Capture the cell that displays the provided text and extract its (X, Y) central coordinate. 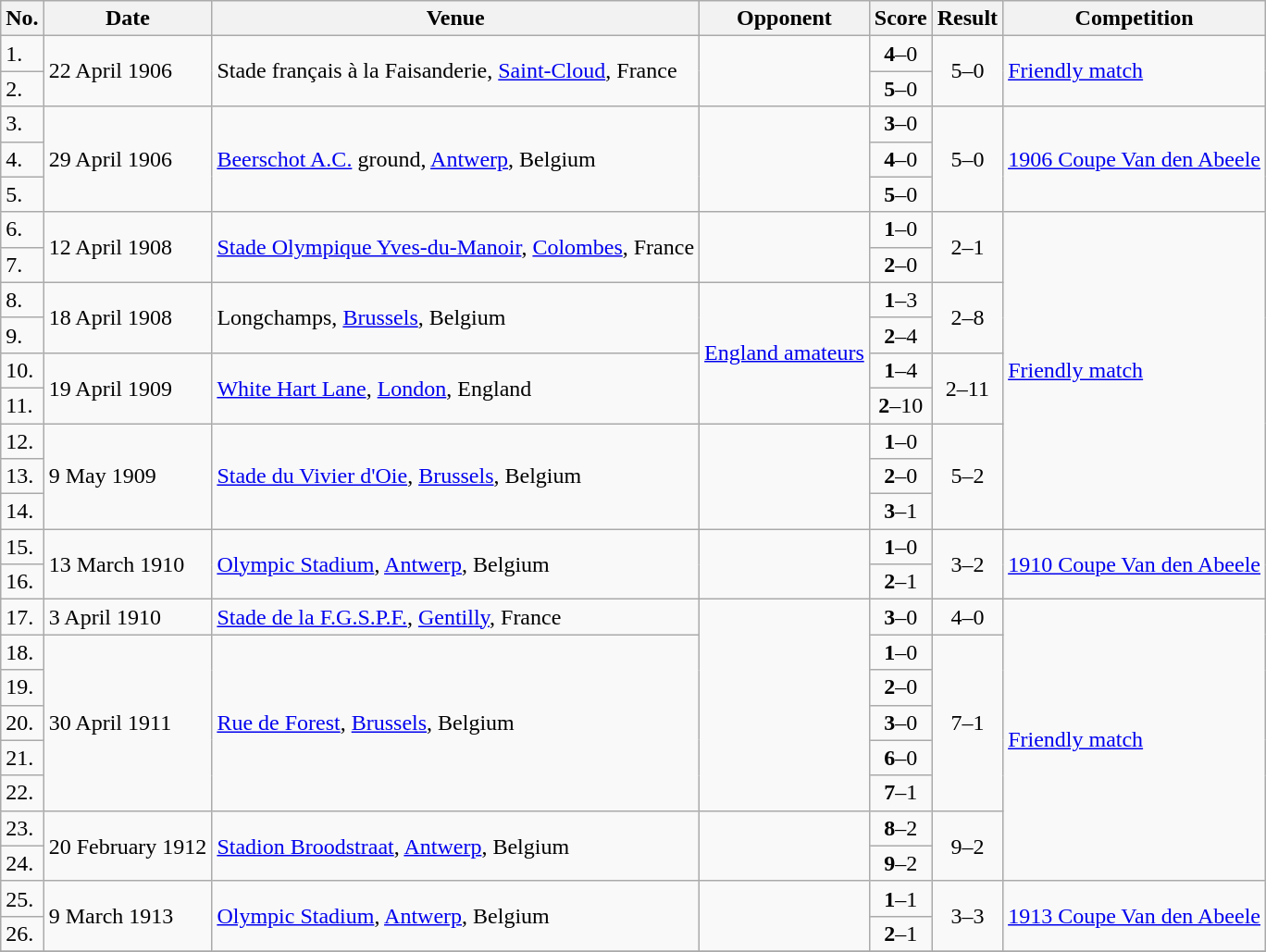
13. (22, 476)
1–1 (900, 898)
23. (22, 828)
1. (22, 54)
2–4 (900, 335)
3–3 (967, 916)
Beerschot A.C. ground, Antwerp, Belgium (455, 159)
Longchamps, Brussels, Belgium (455, 317)
19 April 1909 (128, 388)
White Hart Lane, London, England (455, 388)
5–2 (967, 476)
2–10 (900, 405)
22 April 1906 (128, 71)
2–8 (967, 317)
Competition (1135, 19)
10. (22, 370)
6–0 (900, 758)
1–3 (900, 300)
16. (22, 582)
England amateurs (785, 352)
1–4 (900, 370)
12 April 1908 (128, 247)
19. (22, 687)
8–2 (900, 828)
11. (22, 405)
15. (22, 547)
Stade Olympique Yves-du-Manoir, Colombes, France (455, 247)
1910 Coupe Van den Abeele (1135, 564)
30 April 1911 (128, 723)
7. (22, 265)
Score (900, 19)
3–2 (967, 564)
1913 Coupe Van den Abeele (1135, 916)
12. (22, 441)
6. (22, 229)
3 April 1910 (128, 617)
No. (22, 19)
Stade de la F.G.S.P.F., Gentilly, France (455, 617)
20. (22, 723)
18 April 1908 (128, 317)
26. (22, 933)
9 May 1909 (128, 476)
9. (22, 335)
24. (22, 863)
Result (967, 19)
Stadion Broodstraat, Antwerp, Belgium (455, 846)
2. (22, 89)
Rue de Forest, Brussels, Belgium (455, 723)
17. (22, 617)
1906 Coupe Van den Abeele (1135, 159)
Date (128, 19)
Venue (455, 19)
25. (22, 898)
9 March 1913 (128, 916)
Stade français à la Faisanderie, Saint-Cloud, France (455, 71)
29 April 1906 (128, 159)
Opponent (785, 19)
Stade du Vivier d'Oie, Brussels, Belgium (455, 476)
13 March 1910 (128, 564)
18. (22, 652)
8. (22, 300)
14. (22, 512)
3. (22, 124)
3–1 (900, 512)
21. (22, 758)
2–11 (967, 388)
5. (22, 194)
22. (22, 793)
4. (22, 159)
20 February 1912 (128, 846)
